Determine the [x, y] coordinate at the center of the cell enclosing the given text.  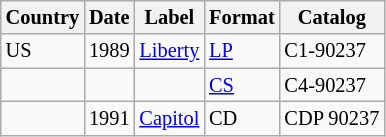
CDP 90237 [332, 118]
CS [242, 85]
1989 [109, 51]
Format [242, 17]
LP [242, 51]
Catalog [332, 17]
US [42, 51]
C4-90237 [332, 85]
C1-90237 [332, 51]
Label [169, 17]
1991 [109, 118]
Liberty [169, 51]
Country [42, 17]
CD [242, 118]
Date [109, 17]
Capitol [169, 118]
